Provide the (x, y) coordinate of the cell's center where the given text is located.  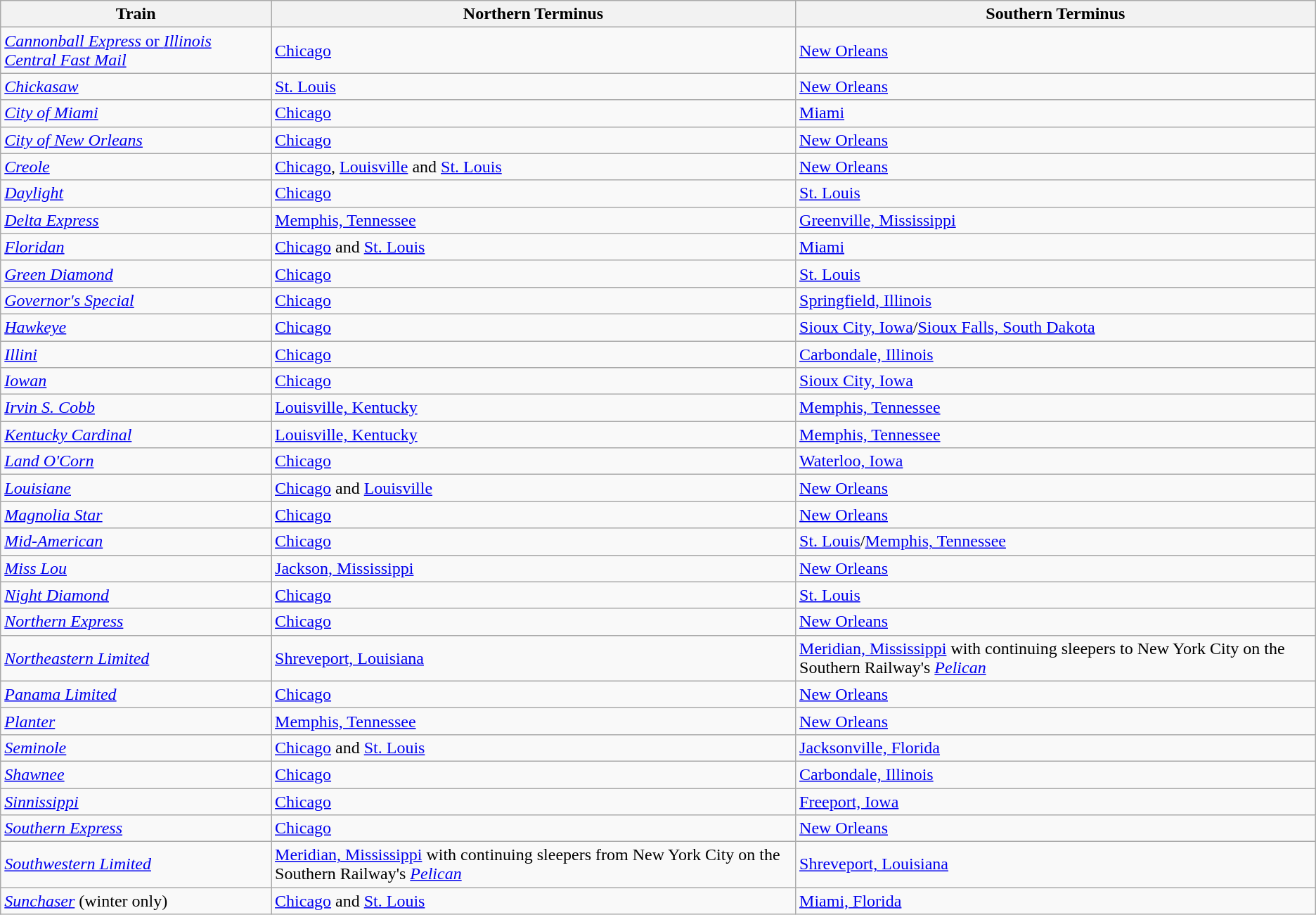
Chickasaw (136, 87)
Cannonball Express or Illinois Central Fast Mail (136, 51)
Greenville, Mississippi (1056, 220)
Land O'Corn (136, 461)
Southwestern Limited (136, 865)
Southern Express (136, 828)
Meridian, Mississippi with continuing sleepers from New York City on the Southern Railway's Pelican (534, 865)
Northeastern Limited (136, 658)
Mid-American (136, 542)
Delta Express (136, 220)
Panama Limited (136, 694)
Northern Express (136, 622)
Governor's Special (136, 300)
Shawnee (136, 774)
St. Louis/Memphis, Tennessee (1056, 542)
Springfield, Illinois (1056, 300)
Meridian, Mississippi with continuing sleepers to New York City on the Southern Railway's Pelican (1056, 658)
Train (136, 14)
Waterloo, Iowa (1056, 461)
Jackson, Mississippi (534, 568)
Daylight (136, 193)
Hawkeye (136, 327)
Freeport, Iowa (1056, 801)
Illini (136, 354)
Miami, Florida (1056, 901)
Magnolia Star (136, 515)
City of New Orleans (136, 140)
Chicago and Louisville (534, 488)
Northern Terminus (534, 14)
Irvin S. Cobb (136, 408)
Creole (136, 167)
Sioux City, Iowa/Sioux Falls, South Dakota (1056, 327)
Kentucky Cardinal (136, 435)
City of Miami (136, 113)
Sunchaser (winter only) (136, 901)
Planter (136, 721)
Louisiane (136, 488)
Floridan (136, 247)
Southern Terminus (1056, 14)
Seminole (136, 748)
Iowan (136, 381)
Green Diamond (136, 274)
Jacksonville, Florida (1056, 748)
Sioux City, Iowa (1056, 381)
Miss Lou (136, 568)
Night Diamond (136, 595)
Chicago, Louisville and St. Louis (534, 167)
Sinnissippi (136, 801)
